Detect which cell encompasses the target text, then output its [x, y] center coordinate. 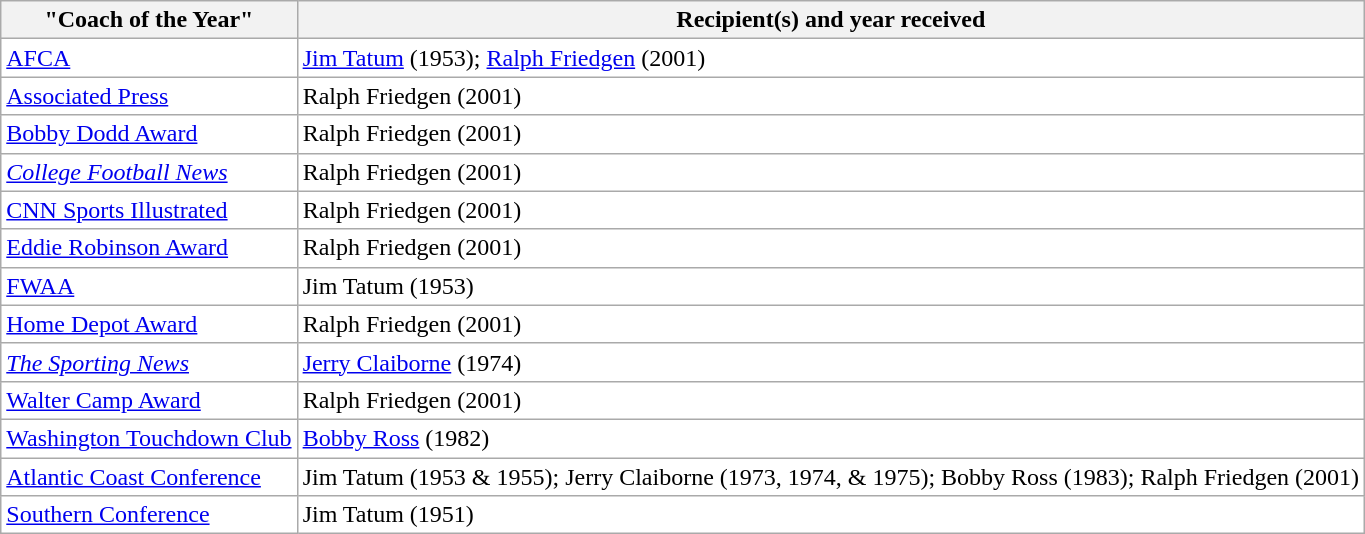
Jim Tatum (1953 & 1955); Jerry Claiborne (1973, 1974, & 1975); Bobby Ross (1983); Ralph Friedgen (2001) [831, 477]
Jim Tatum (1953); Ralph Friedgen (2001) [831, 58]
AFCA [149, 58]
Jim Tatum (1953) [831, 286]
Jerry Claiborne (1974) [831, 362]
Jim Tatum (1951) [831, 515]
College Football News [149, 172]
Recipient(s) and year received [831, 20]
Bobby Dodd Award [149, 134]
Atlantic Coast Conference [149, 477]
"Coach of the Year" [149, 20]
Walter Camp Award [149, 400]
The Sporting News [149, 362]
Southern Conference [149, 515]
Associated Press [149, 96]
CNN Sports Illustrated [149, 210]
FWAA [149, 286]
Washington Touchdown Club [149, 438]
Eddie Robinson Award [149, 248]
Home Depot Award [149, 324]
Bobby Ross (1982) [831, 438]
